Return [X, Y] of the center of cell containing provided text 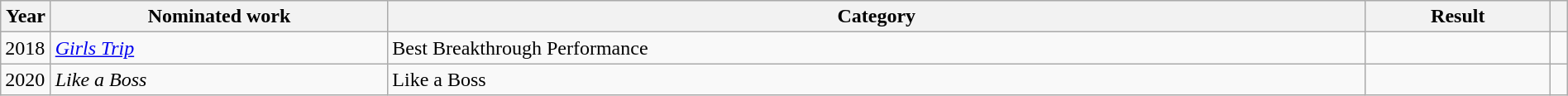
Year [26, 17]
2018 [26, 48]
2020 [26, 79]
Best Breakthrough Performance [877, 48]
Girls Trip [219, 48]
Nominated work [219, 17]
Category [877, 17]
Result [1458, 17]
